Return the (x, y) coordinate for the center point of the cell that contains the specified text.  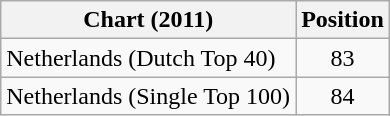
84 (343, 96)
Position (343, 20)
Netherlands (Single Top 100) (148, 96)
83 (343, 58)
Chart (2011) (148, 20)
Netherlands (Dutch Top 40) (148, 58)
